Identify which cell holds the provided text, then report its [X, Y] central coordinate. 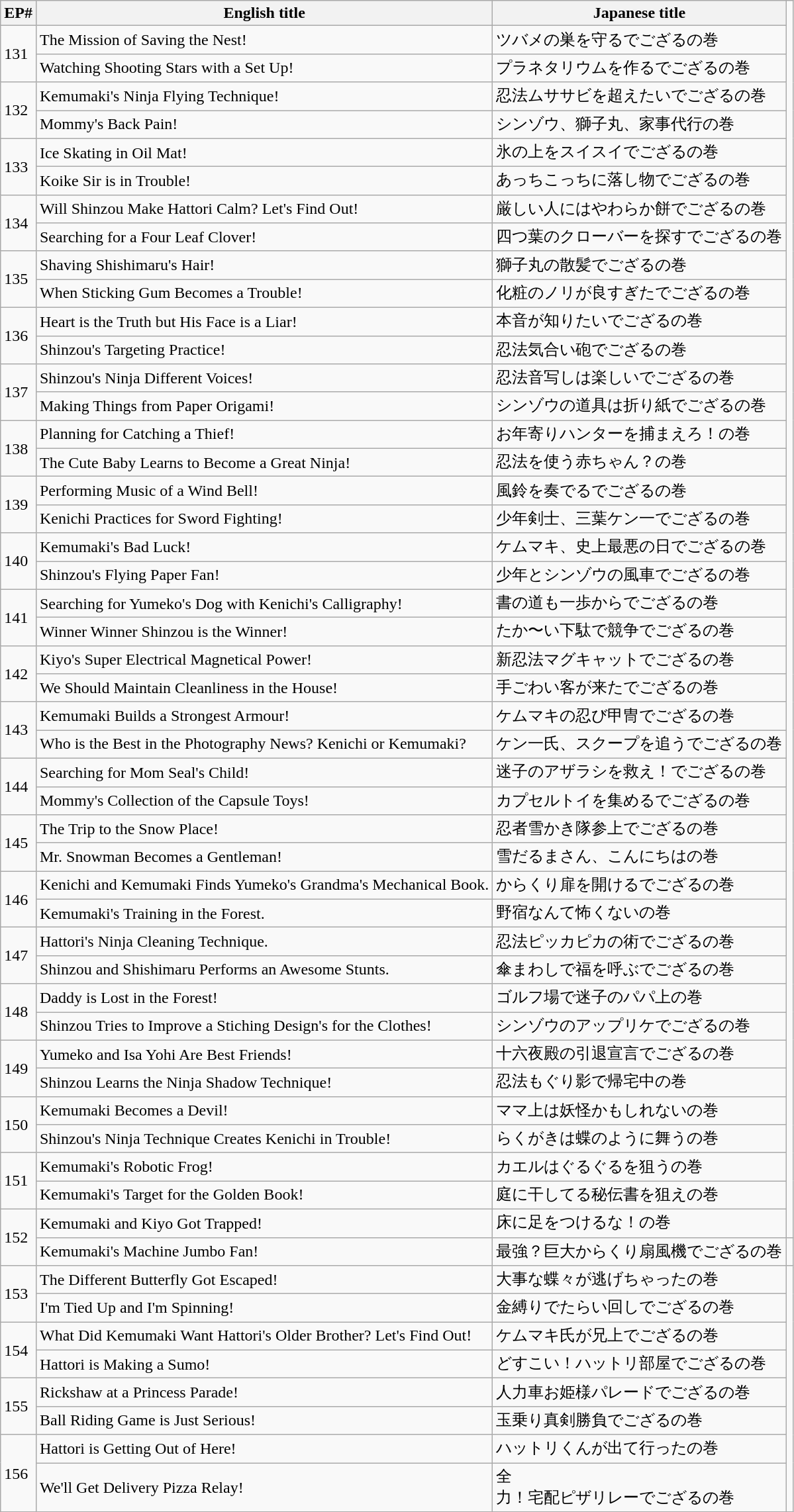
Shinzou's Flying Paper Fan! [264, 576]
全力！宅配ピザリレーでござるの巻 [640, 1488]
十六夜殿の引退宣言でござるの巻 [640, 1054]
Performing Music of a Wind Bell! [264, 491]
141 [19, 617]
134 [19, 222]
風鈴を奏でるでござるの巻 [640, 491]
人力車お姫様パレードでござるの巻 [640, 1393]
Hattori is Making a Sumo! [264, 1364]
Watching Shooting Stars with a Set Up! [264, 68]
少年とシンゾウの風車でござるの巻 [640, 576]
Hattori's Ninja Cleaning Technique. [264, 941]
獅子丸の散髪でござるの巻 [640, 265]
133 [19, 167]
150 [19, 1124]
We Should Maintain Cleanliness in the House! [264, 688]
Shinzou's Ninja Technique Creates Kenichi in Trouble! [264, 1139]
The Mission of Saving the Nest! [264, 40]
152 [19, 1237]
What Did Kemumaki Want Hattori's Older Brother? Let's Find Out! [264, 1336]
ツバメの巣を守るでござるの巻 [640, 40]
Shinzou's Ninja Different Voices! [264, 379]
プラネタリウムを作るでござるの巻 [640, 68]
146 [19, 899]
Kiyo's Super Electrical Magnetical Power! [264, 659]
ケムマキ氏が兄上でござるの巻 [640, 1336]
148 [19, 1012]
たか〜い下駄で競争でござるの巻 [640, 632]
ハットリくんが出て行ったの巻 [640, 1448]
143 [19, 730]
Mommy's Back Pain! [264, 124]
131 [19, 54]
らくがきは蝶のように舞うの巻 [640, 1139]
English title [264, 13]
書の道も一歩からでござるの巻 [640, 604]
忍法もぐり影で帰宅中の巻 [640, 1083]
The Trip to the Snow Place! [264, 829]
154 [19, 1350]
We'll Get Delivery Pizza Relay! [264, 1488]
149 [19, 1068]
あっちこっちに落し物でござるの巻 [640, 181]
132 [19, 110]
Shinzou and Shishimaru Performs an Awesome Stunts. [264, 969]
ゴルフ場で迷子のパパ上の巻 [640, 998]
Kenichi Practices for Sword Fighting! [264, 519]
136 [19, 335]
Kenichi and Kemumaki Finds Yumeko's Grandma's Mechanical Book. [264, 886]
Mommy's Collection of the Capsule Toys! [264, 801]
Ball Riding Game is Just Serious! [264, 1421]
最強？巨大からくり扇風機でござるの巻 [640, 1251]
The Cute Baby Learns to Become a Great Ninja! [264, 462]
The Different Butterfly Got Escaped! [264, 1280]
厳しい人にはやわらか餅でござるの巻 [640, 209]
お年寄りハンターを捕まえろ！の巻 [640, 434]
氷の上をスイスイでござるの巻 [640, 152]
153 [19, 1294]
Winner Winner Shinzou is the Winner! [264, 632]
Searching for Yumeko's Dog with Kenichi's Calligraphy! [264, 604]
Kemumaki Becomes a Devil! [264, 1111]
Kemumaki's Machine Jumbo Fan! [264, 1251]
138 [19, 449]
139 [19, 504]
大事な蝶々が逃げちゃったの巻 [640, 1280]
床に足をつけるな！の巻 [640, 1223]
Kemumaki's Ninja Flying Technique! [264, 97]
135 [19, 279]
忍法ピッカピカの術でござるの巻 [640, 941]
147 [19, 956]
Hattori is Getting Out of Here! [264, 1448]
156 [19, 1474]
シンゾウの道具は折り紙でござるの巻 [640, 406]
四つ葉のクローバーを探すでござるの巻 [640, 237]
Searching for Mom Seal's Child! [264, 772]
どすこい！ハットリ部屋でござるの巻 [640, 1364]
からくり扉を開けるでござるの巻 [640, 886]
Kemumaki's Training in the Forest. [264, 914]
雪だるまさん、こんにちはの巻 [640, 857]
ケムマキ、史上最悪の日でござるの巻 [640, 547]
137 [19, 392]
Making Things from Paper Origami! [264, 406]
Rickshaw at a Princess Parade! [264, 1393]
庭に干してる秘伝書を狙えの巻 [640, 1196]
Shinzou's Targeting Practice! [264, 350]
カプセルトイを集めるでござるの巻 [640, 801]
I'm Tied Up and I'm Spinning! [264, 1308]
玉乗り真剣勝負でござるの巻 [640, 1421]
Kemumaki's Target for the Golden Book! [264, 1196]
Searching for a Four Leaf Clover! [264, 237]
Will Shinzou Make Hattori Calm? Let's Find Out! [264, 209]
Daddy is Lost in the Forest! [264, 998]
カエルはぐるぐるを狙うの巻 [640, 1166]
144 [19, 786]
151 [19, 1181]
142 [19, 674]
新忍法マグキャットでござるの巻 [640, 659]
Kemumaki Builds a Strongest Armour! [264, 716]
When Sticking Gum Becomes a Trouble! [264, 294]
Who is the Best in the Photography News? Kenichi or Kemumaki? [264, 744]
145 [19, 843]
傘まわしで福を呼ぶでござるの巻 [640, 969]
ママ上は妖怪かもしれないの巻 [640, 1111]
Kemumaki's Robotic Frog! [264, 1166]
ケムマキの忍び甲冑でござるの巻 [640, 716]
Japanese title [640, 13]
忍法を使う赤ちゃん？の巻 [640, 462]
本音が知りたいでござるの巻 [640, 322]
シンゾウのアップリケでござるの巻 [640, 1026]
忍法気合い砲でござるの巻 [640, 350]
手ごわい客が来たでござるの巻 [640, 688]
Planning for Catching a Thief! [264, 434]
忍法音写しは楽しいでござるの巻 [640, 379]
迷子のアザラシを救え！でござるの巻 [640, 772]
140 [19, 561]
Shaving Shishimaru's Hair! [264, 265]
EP# [19, 13]
Kemumaki and Kiyo Got Trapped! [264, 1223]
Kemumaki's Bad Luck! [264, 547]
忍法ムササビを超えたいでござるの巻 [640, 97]
Shinzou Learns the Ninja Shadow Technique! [264, 1083]
シンゾウ、獅子丸、家事代行の巻 [640, 124]
少年剣士、三葉ケン一でござるの巻 [640, 519]
野宿なんて怖くないの巻 [640, 914]
化粧のノリが良すぎたでござるの巻 [640, 294]
忍者雪かき隊参上でござるの巻 [640, 829]
Yumeko and Isa Yohi Are Best Friends! [264, 1054]
ケン一氏、スクープを追うでござるの巻 [640, 744]
Shinzou Tries to Improve a Stiching Design's for the Clothes! [264, 1026]
金縛りでたらい回しでござるの巻 [640, 1308]
Ice Skating in Oil Mat! [264, 152]
Mr. Snowman Becomes a Gentleman! [264, 857]
155 [19, 1406]
Koike Sir is in Trouble! [264, 181]
Heart is the Truth but His Face is a Liar! [264, 322]
